Pinpoint the cell where the given text exists, returning its (x, y) midpoint coordinate. 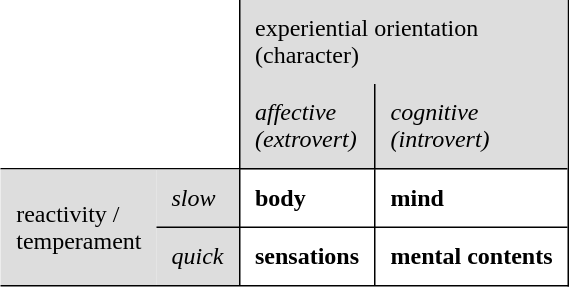
slow (197, 199)
experiential orientation(character) (402, 42)
mental contents (470, 256)
sensations (306, 256)
cognitive(introvert) (470, 127)
reactivity /temperament (78, 228)
mind (470, 199)
body (306, 199)
affective(extrovert) (306, 127)
quick (197, 256)
